Locate the cell with the specified text and output its (x, y) center coordinate. 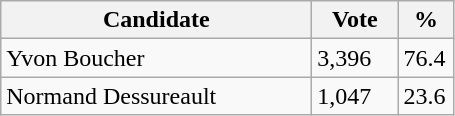
Normand Dessureault (156, 96)
% (426, 20)
Yvon Boucher (156, 58)
1,047 (355, 96)
Vote (355, 20)
3,396 (355, 58)
23.6 (426, 96)
76.4 (426, 58)
Candidate (156, 20)
